Determine the (x, y) coordinate at the center of the cell enclosing the given text.  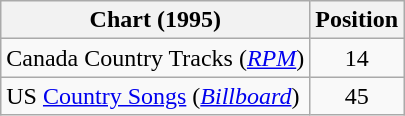
Position (357, 20)
Chart (1995) (156, 20)
45 (357, 96)
Canada Country Tracks (RPM) (156, 58)
US Country Songs (Billboard) (156, 96)
14 (357, 58)
